Return [X, Y] of the center of cell containing provided text 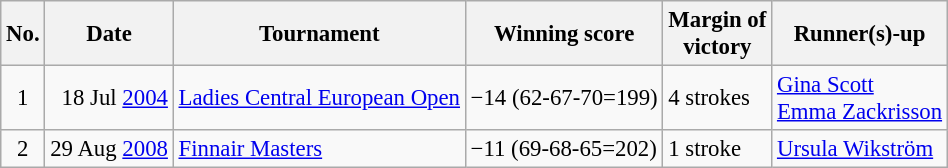
−11 (69-68-65=202) [564, 149]
4 strokes [718, 98]
Winning score [564, 34]
Finnair Masters [319, 149]
No. [23, 34]
Gina Scott Emma Zackrisson [860, 98]
29 Aug 2008 [109, 149]
Runner(s)-up [860, 34]
1 stroke [718, 149]
Date [109, 34]
1 [23, 98]
Ladies Central European Open [319, 98]
Tournament [319, 34]
−14 (62-67-70=199) [564, 98]
18 Jul 2004 [109, 98]
Ursula Wikström [860, 149]
Margin ofvictory [718, 34]
2 [23, 149]
